Find where the given text appears and provide that cell's center as (X, Y) coordinate. 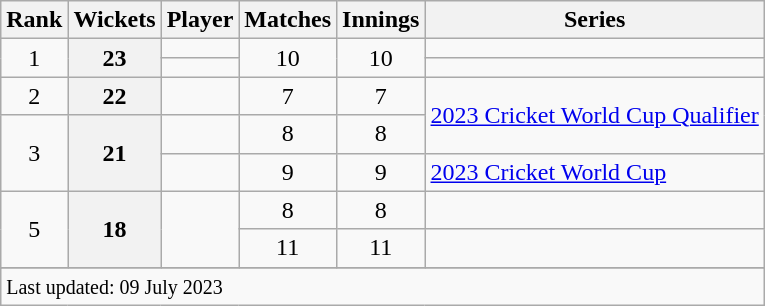
18 (114, 229)
21 (114, 153)
3 (34, 153)
23 (114, 58)
22 (114, 96)
Matches (288, 20)
Innings (381, 20)
Series (594, 20)
2023 Cricket World Cup Qualifier (594, 115)
Rank (34, 20)
Wickets (114, 20)
5 (34, 229)
2023 Cricket World Cup (594, 172)
Player (200, 20)
2 (34, 96)
Last updated: 09 July 2023 (383, 286)
1 (34, 58)
